Provide the (x, y) coordinate of the cell's center where the given text is located.  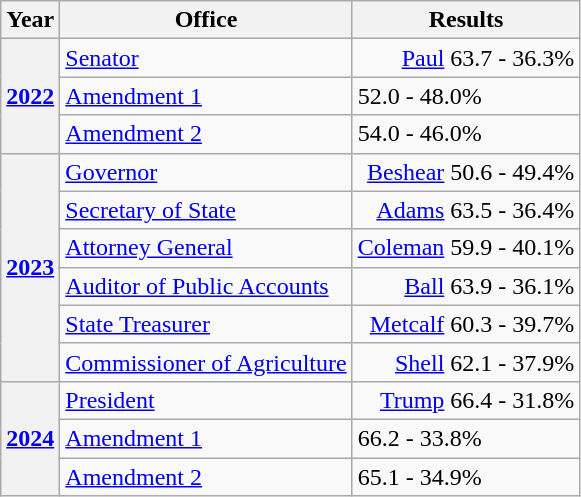
Metcalf 60.3 - 39.7% (466, 324)
President (206, 400)
Commissioner of Agriculture (206, 362)
Year (30, 20)
54.0 - 46.0% (466, 134)
66.2 - 33.8% (466, 438)
Paul 63.7 - 36.3% (466, 58)
Ball 63.9 - 36.1% (466, 286)
Office (206, 20)
Trump 66.4 - 31.8% (466, 400)
65.1 - 34.9% (466, 477)
Adams 63.5 - 36.4% (466, 210)
Beshear 50.6 - 49.4% (466, 172)
2022 (30, 96)
Coleman 59.9 - 40.1% (466, 248)
Secretary of State (206, 210)
Auditor of Public Accounts (206, 286)
2023 (30, 267)
Shell 62.1 - 37.9% (466, 362)
Senator (206, 58)
State Treasurer (206, 324)
Results (466, 20)
Attorney General (206, 248)
Governor (206, 172)
2024 (30, 438)
52.0 - 48.0% (466, 96)
